Extract the (X, Y) coordinate from the center of the cell holding the provided text.  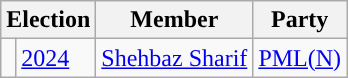
Election (48, 20)
Member (174, 20)
Shehbaz Sharif (174, 58)
2024 (56, 58)
Party (300, 20)
PML(N) (300, 58)
